Output the (x, y) coordinate of the center of the cell containing the given text.  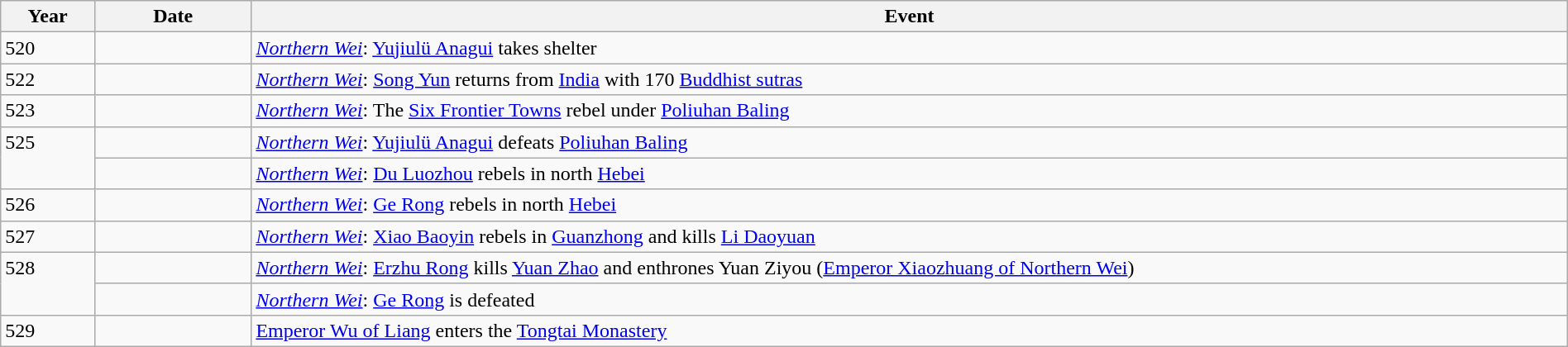
Event (910, 17)
Northern Wei: Song Yun returns from India with 170 Buddhist sutras (910, 79)
Northern Wei: Yujiulü Anagui takes shelter (910, 48)
Northern Wei: Du Luozhou rebels in north Hebei (910, 173)
Emperor Wu of Liang enters the Tongtai Monastery (910, 330)
529 (48, 330)
520 (48, 48)
525 (48, 158)
528 (48, 283)
Northern Wei: Xiao Baoyin rebels in Guanzhong and kills Li Daoyuan (910, 236)
Date (172, 17)
523 (48, 111)
Year (48, 17)
527 (48, 236)
Northern Wei: Ge Rong rebels in north Hebei (910, 205)
Northern Wei: Erzhu Rong kills Yuan Zhao and enthrones Yuan Ziyou (Emperor Xiaozhuang of Northern Wei) (910, 268)
Northern Wei: The Six Frontier Towns rebel under Poliuhan Baling (910, 111)
Northern Wei: Ge Rong is defeated (910, 299)
Northern Wei: Yujiulü Anagui defeats Poliuhan Baling (910, 142)
522 (48, 79)
526 (48, 205)
